Find where the given text appears and provide that cell's center as (X, Y) coordinate. 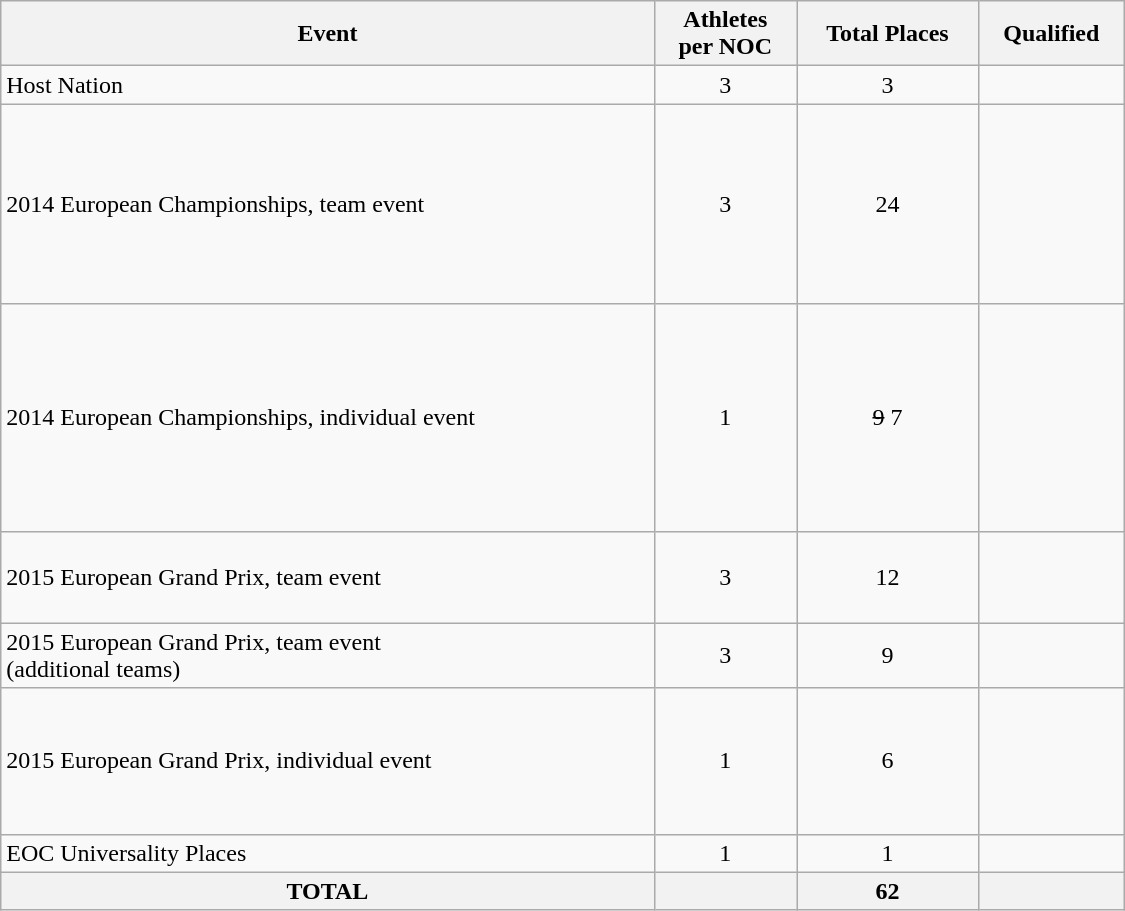
Athletes per NOC (725, 34)
9 7 (888, 418)
Host Nation (328, 85)
2015 European Grand Prix, team event (328, 577)
TOTAL (328, 891)
EOC Universality Places (328, 853)
9 (888, 656)
6 (888, 761)
Total Places (888, 34)
Qualified (1051, 34)
Event (328, 34)
2014 European Championships, individual event (328, 418)
2015 European Grand Prix, individual event (328, 761)
12 (888, 577)
62 (888, 891)
24 (888, 204)
2015 European Grand Prix, team event(additional teams) (328, 656)
2014 European Championships, team event (328, 204)
